Extract the (X, Y) coordinate from the center of the cell holding the provided text.  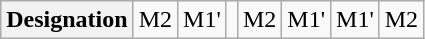
Designation (67, 20)
